From the cell containing the given text, extract its center point as (x, y) coordinate. 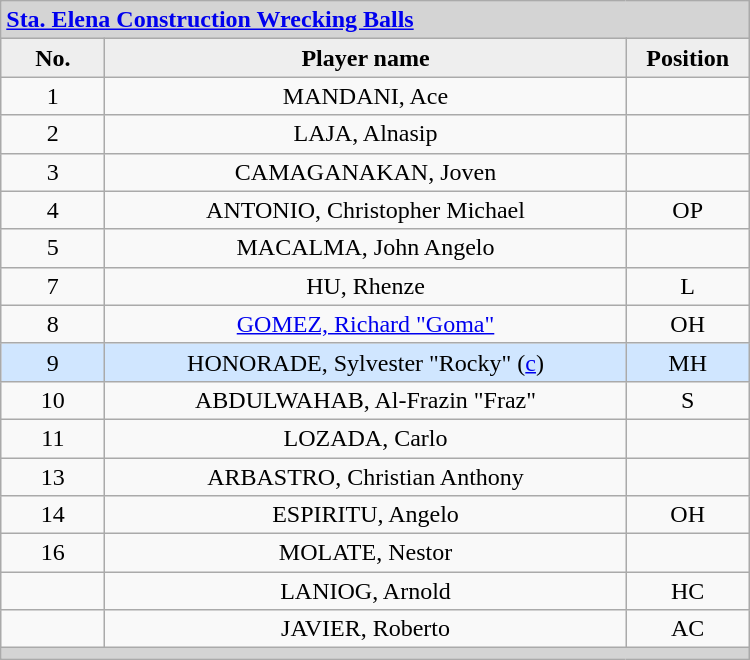
LAJA, Alnasip (366, 134)
4 (53, 210)
Player name (366, 58)
AC (688, 629)
Sta. Elena Construction Wrecking Balls (375, 20)
3 (53, 172)
MANDANI, Ace (366, 96)
2 (53, 134)
OP (688, 210)
9 (53, 362)
16 (53, 553)
MH (688, 362)
MOLATE, Nestor (366, 553)
Position (688, 58)
7 (53, 286)
ARBASTRO, Christian Anthony (366, 477)
No. (53, 58)
ANTONIO, Christopher Michael (366, 210)
13 (53, 477)
1 (53, 96)
5 (53, 248)
HU, Rhenze (366, 286)
ABDULWAHAB, Al-Frazin "Fraz" (366, 400)
8 (53, 324)
S (688, 400)
HC (688, 591)
HONORADE, Sylvester "Rocky" (c) (366, 362)
LOZADA, Carlo (366, 438)
10 (53, 400)
CAMAGANAKAN, Joven (366, 172)
MACALMA, John Angelo (366, 248)
L (688, 286)
JAVIER, Roberto (366, 629)
14 (53, 515)
LANIOG, Arnold (366, 591)
11 (53, 438)
ESPIRITU, Angelo (366, 515)
GOMEZ, Richard "Goma" (366, 324)
